Scan for the cell matching the given text and deliver its (x, y) coordinate at center. 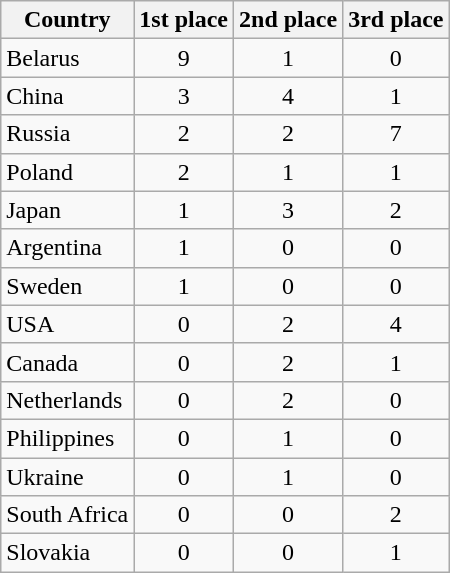
Russia (68, 134)
3rd place (396, 20)
Philippines (68, 438)
Belarus (68, 58)
9 (184, 58)
Slovakia (68, 553)
China (68, 96)
Country (68, 20)
1st place (184, 20)
Netherlands (68, 400)
Canada (68, 362)
Japan (68, 210)
7 (396, 134)
Sweden (68, 286)
Argentina (68, 248)
USA (68, 324)
South Africa (68, 515)
2nd place (288, 20)
Ukraine (68, 477)
Poland (68, 172)
